Identify which cell holds the provided text, then report its [X, Y] central coordinate. 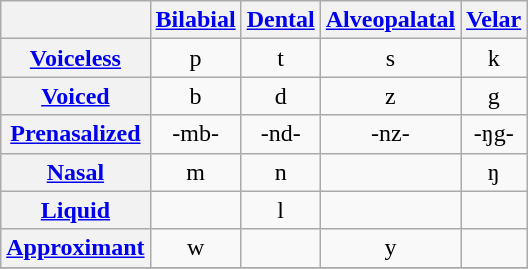
Approximant [76, 248]
-ŋg- [494, 134]
-mb- [196, 134]
l [280, 210]
z [390, 96]
p [196, 58]
Alveopalatal [390, 20]
k [494, 58]
Prenasalized [76, 134]
s [390, 58]
y [390, 248]
b [196, 96]
t [280, 58]
-nz- [390, 134]
Bilabial [196, 20]
w [196, 248]
g [494, 96]
Velar [494, 20]
Voiceless [76, 58]
Nasal [76, 172]
-nd- [280, 134]
Liquid [76, 210]
ŋ [494, 172]
d [280, 96]
Voiced [76, 96]
Dental [280, 20]
m [196, 172]
n [280, 172]
